Search for the cell housing the specified text and yield its [x, y] center coordinate. 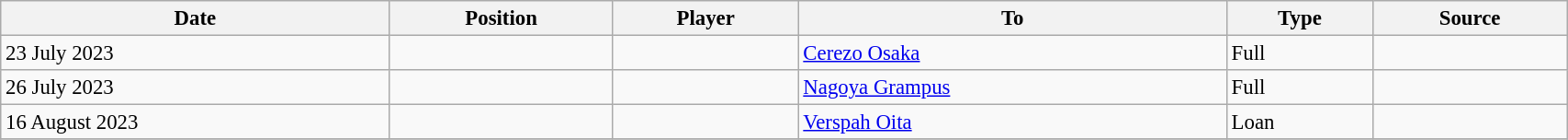
To [1012, 18]
Verspah Oita [1012, 122]
23 July 2023 [195, 53]
26 July 2023 [195, 87]
Nagoya Grampus [1012, 87]
Position [502, 18]
Date [195, 18]
Source [1470, 18]
Type [1299, 18]
Player [705, 18]
Loan [1299, 122]
Cerezo Osaka [1012, 53]
16 August 2023 [195, 122]
